Return (X, Y) of the center of cell containing provided text 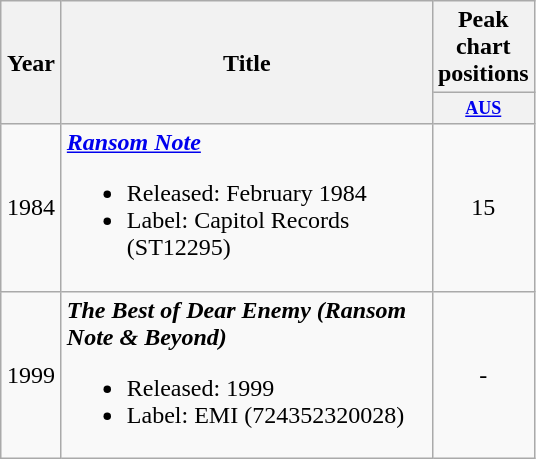
1984 (32, 208)
Peak chart positions (483, 47)
Year (32, 62)
Title (246, 62)
AUS (483, 108)
1999 (32, 374)
- (483, 374)
The Best of Dear Enemy (Ransom Note & Beyond)Released: 1999Label: EMI (724352320028) (246, 374)
15 (483, 208)
Ransom NoteReleased: February 1984Label: Capitol Records (ST12295) (246, 208)
